Find where the given text appears and provide that cell's center as [x, y] coordinate. 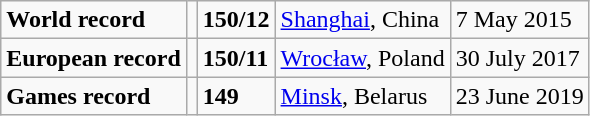
150/11 [236, 58]
149 [236, 96]
Shanghai, China [362, 20]
World record [94, 20]
7 May 2015 [520, 20]
150/12 [236, 20]
European record [94, 58]
30 July 2017 [520, 58]
Wrocław, Poland [362, 58]
23 June 2019 [520, 96]
Games record [94, 96]
Minsk, Belarus [362, 96]
